Extract the (x, y) coordinate from the center of the cell holding the provided text.  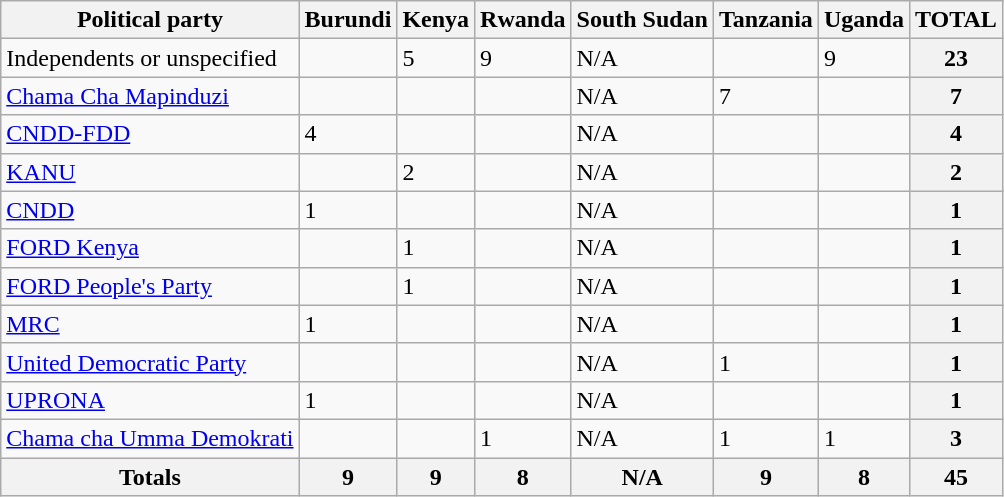
South Sudan (642, 20)
Chama Cha Mapinduzi (150, 96)
Totals (150, 477)
United Democratic Party (150, 362)
Political party (150, 20)
CNDD-FDD (150, 134)
MRC (150, 324)
3 (956, 438)
45 (956, 477)
Chama cha Umma Demokrati (150, 438)
Rwanda (523, 20)
Tanzania (766, 20)
TOTAL (956, 20)
KANU (150, 172)
Uganda (864, 20)
UPRONA (150, 400)
Kenya (436, 20)
Burundi (348, 20)
5 (436, 58)
Independents or unspecified (150, 58)
CNDD (150, 210)
FORD People's Party (150, 286)
23 (956, 58)
FORD Kenya (150, 248)
